Search for the cell housing the specified text and yield its [x, y] center coordinate. 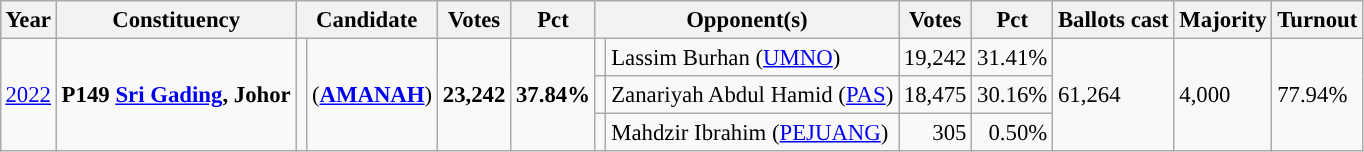
19,242 [936, 57]
31.41% [1012, 57]
Mahdzir Ibrahim (PEJUANG) [752, 133]
(AMANAH) [372, 94]
305 [936, 133]
30.16% [1012, 95]
2022 [28, 94]
37.84% [554, 94]
Year [28, 20]
23,242 [474, 94]
61,264 [1114, 94]
Zanariyah Abdul Hamid (PAS) [752, 95]
Majority [1223, 20]
Ballots cast [1114, 20]
0.50% [1012, 133]
Opponent(s) [746, 20]
Lassim Burhan (UMNO) [752, 57]
77.94% [1318, 94]
P149 Sri Gading, Johor [176, 94]
18,475 [936, 95]
4,000 [1223, 94]
Candidate [366, 20]
Turnout [1318, 20]
Constituency [176, 20]
